Detect which cell encompasses the target text, then output its [X, Y] center coordinate. 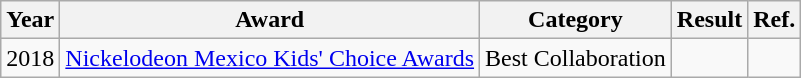
Best Collaboration [576, 58]
Result [709, 20]
Year [30, 20]
2018 [30, 58]
Nickelodeon Mexico Kids' Choice Awards [270, 58]
Ref. [774, 20]
Award [270, 20]
Category [576, 20]
